Capture the cell that displays the provided text and extract its (x, y) central coordinate. 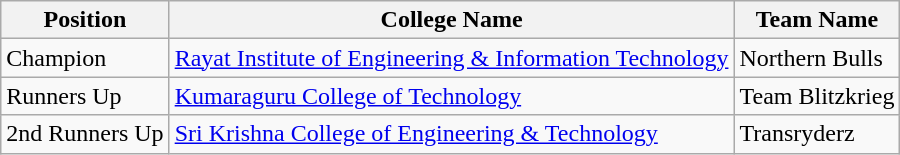
Team Name (817, 20)
College Name (452, 20)
Sri Krishna College of Engineering & Technology (452, 134)
Rayat Institute of Engineering & Information Technology (452, 58)
2nd Runners Up (85, 134)
Northern Bulls (817, 58)
Position (85, 20)
Team Blitzkrieg (817, 96)
Runners Up (85, 96)
Kumaraguru College of Technology (452, 96)
Champion (85, 58)
Transryderz (817, 134)
